Find where the given text appears and provide that cell's center as (X, Y) coordinate. 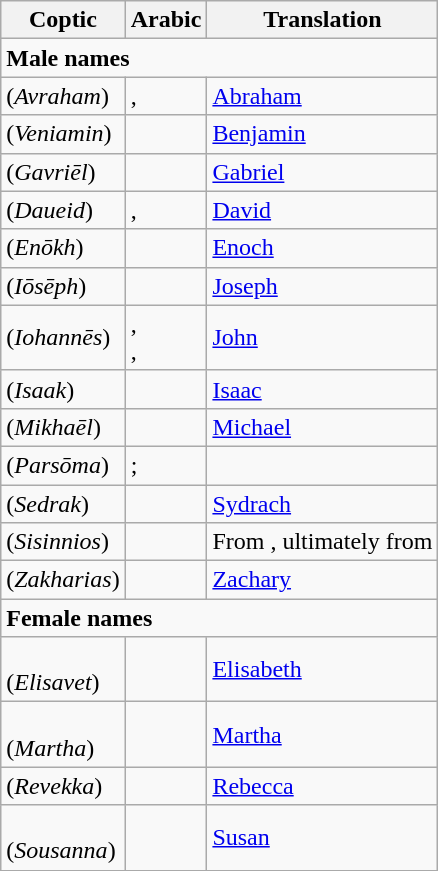
Female names (220, 618)
Michael (322, 427)
Enoch (322, 248)
(Mikhaēl) (63, 427)
Abraham (322, 96)
(Martha) (63, 734)
Elisabeth (322, 670)
Susan (322, 838)
Gabriel (322, 172)
(Daueid) (63, 210)
(Zakharias) (63, 580)
David (322, 210)
Rebecca (322, 786)
Martha (322, 734)
Isaac (322, 389)
Coptic (63, 20)
(Sisinnios) (63, 542)
(Gavriēl) (63, 172)
(Sedrak) (63, 503)
; (166, 465)
(Iohannēs) (63, 338)
(Isaak) (63, 389)
(Revekka) (63, 786)
(Elisavet) (63, 670)
(Parsōma) (63, 465)
(Veniamin) (63, 134)
(Enōkh) (63, 248)
(Sousanna) (63, 838)
Translation (322, 20)
,, (166, 338)
(Avraham) (63, 96)
Benjamin (322, 134)
From , ultimately from (322, 542)
Zachary (322, 580)
Joseph (322, 286)
Arabic (166, 20)
John (322, 338)
(Iōsēph) (63, 286)
Male names (220, 58)
Sydrach (322, 503)
